Find where the given text appears and provide that cell's center as [x, y] coordinate. 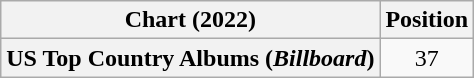
US Top Country Albums (Billboard) [190, 58]
Chart (2022) [190, 20]
Position [427, 20]
37 [427, 58]
